Provide the [x, y] coordinate of the cell's center where the given text is located.  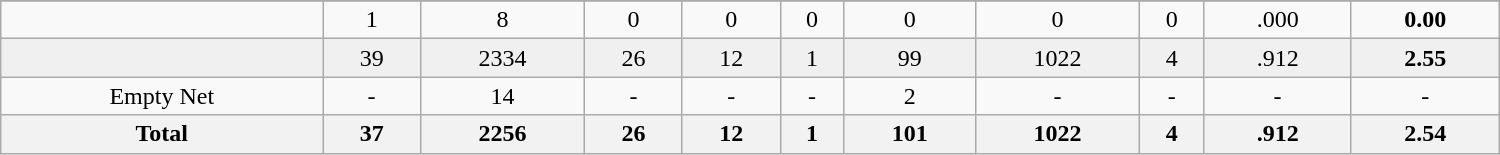
39 [372, 58]
2256 [502, 134]
99 [910, 58]
2 [910, 96]
101 [910, 134]
2.54 [1425, 134]
0.00 [1425, 20]
Total [162, 134]
Empty Net [162, 96]
2334 [502, 58]
14 [502, 96]
.000 [1278, 20]
2.55 [1425, 58]
37 [372, 134]
8 [502, 20]
